Provide the [x, y] coordinate of the cell's center where the given text is located.  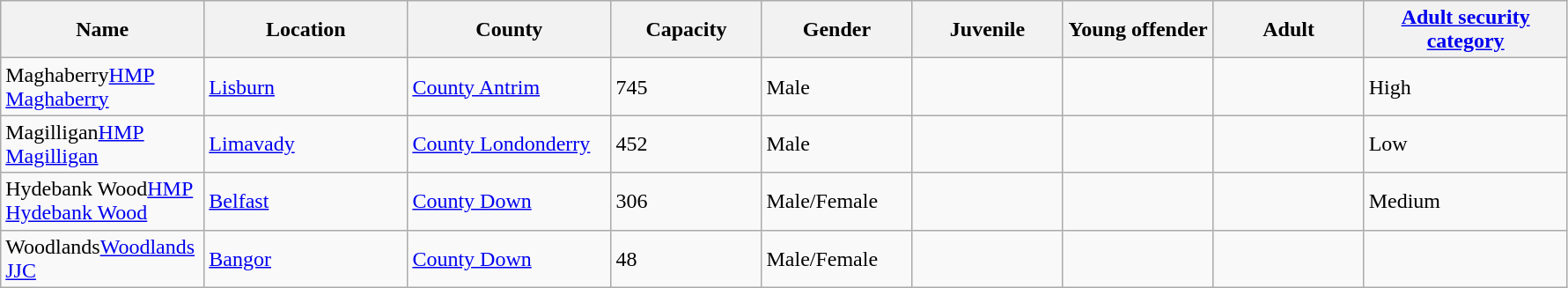
Hydebank WoodHMP Hydebank Wood [102, 201]
Adult [1289, 30]
MagilliganHMP Magilligan [102, 144]
Belfast [306, 201]
Location [306, 30]
Capacity [687, 30]
Low [1465, 144]
306 [687, 201]
MaghaberryHMP Maghaberry [102, 86]
County Londonderry [509, 144]
Adult security category [1465, 30]
High [1465, 86]
Lisburn [306, 86]
County Antrim [509, 86]
452 [687, 144]
Limavady [306, 144]
Name [102, 30]
Young offender [1137, 30]
WoodlandsWoodlands JJC [102, 259]
Medium [1465, 201]
Juvenile [988, 30]
48 [687, 259]
Gender [836, 30]
Bangor [306, 259]
County [509, 30]
745 [687, 86]
